Locate the cell with the specified text and output its [X, Y] center coordinate. 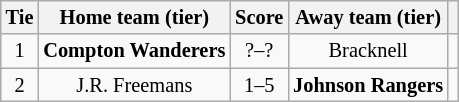
J.R. Freemans [134, 85]
?–? [259, 51]
Score [259, 17]
Home team (tier) [134, 17]
2 [20, 85]
1 [20, 51]
Away team (tier) [368, 17]
Bracknell [368, 51]
1–5 [259, 85]
Johnson Rangers [368, 85]
Tie [20, 17]
Compton Wanderers [134, 51]
